Provide the [x, y] coordinate of the cell's center where the given text is located.  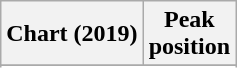
Chart (2019) [72, 34]
Peak position [189, 34]
